Scan for the cell matching the given text and deliver its [X, Y] coordinate at center. 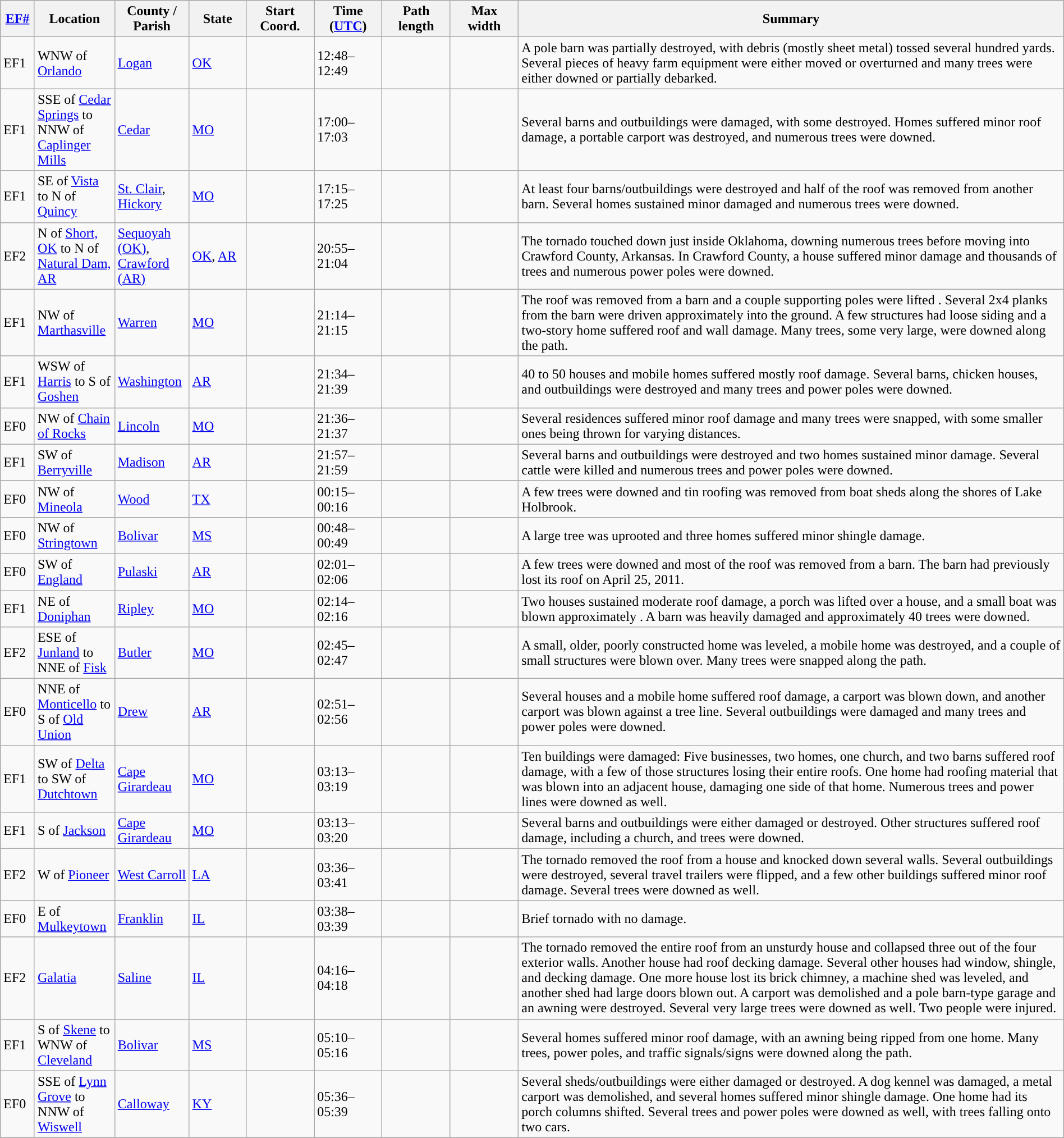
03:36–03:41 [348, 875]
Ripley [152, 609]
WNW of Orlando [74, 63]
Several residences suffered minor roof damage and many trees were snapped, with some smaller ones being thrown for varying distances. [791, 426]
03:13–03:20 [348, 831]
Calloway [152, 1104]
02:45–02:47 [348, 653]
21:57–21:59 [348, 463]
02:14–02:16 [348, 609]
Pulaski [152, 572]
Brief tornado with no damage. [791, 918]
LA [218, 875]
Franklin [152, 918]
02:51–02:56 [348, 712]
S of Jackson [74, 831]
SW of Delta to SW of Dutchtown [74, 779]
Max width [484, 19]
04:16–04:18 [348, 978]
NW of Chain of Rocks [74, 426]
Several barns and outbuildings were either damaged or destroyed. Other structures suffered roof damage, including a church, and trees were downed. [791, 831]
21:36–21:37 [348, 426]
WSW of Harris to S of Goshen [74, 382]
S of Skene to WNW of Cleveland [74, 1045]
St. Clair, Hickory [152, 196]
NW of Marthasville [74, 322]
West Carroll [152, 875]
NNE of Monticello to S of Old Union [74, 712]
21:34–21:39 [348, 382]
E of Mulkeytown [74, 918]
05:10–05:16 [348, 1045]
Time (UTC) [348, 19]
Butler [152, 653]
NW of Mineola [74, 499]
Sequoyah (OK), Crawford (AR) [152, 256]
N of Short, OK to N of Natural Dam, AR [74, 256]
Wood [152, 499]
A few trees were downed and most of the roof was removed from a barn. The barn had previously lost its roof on April 25, 2011. [791, 572]
17:15–17:25 [348, 196]
20:55–21:04 [348, 256]
SSE of Cedar Springs to NNW of Caplinger Mills [74, 130]
Path length [416, 19]
03:13–03:19 [348, 779]
State [218, 19]
County / Parish [152, 19]
SW of England [74, 572]
Location [74, 19]
21:14–21:15 [348, 322]
NE of Doniphan [74, 609]
KY [218, 1104]
Cedar [152, 130]
A few trees were downed and tin roofing was removed from boat sheds along the shores of Lake Holbrook. [791, 499]
ESE of Junland to NNE of Fisk [74, 653]
OK, AR [218, 256]
12:48–12:49 [348, 63]
Saline [152, 978]
W of Pioneer [74, 875]
SSE of Lynn Grove to NNW of Wiswell [74, 1104]
02:01–02:06 [348, 572]
Lincoln [152, 426]
SW of Berryville [74, 463]
17:00–17:03 [348, 130]
Madison [152, 463]
Summary [791, 19]
Drew [152, 712]
00:15–00:16 [348, 499]
Galatia [74, 978]
05:36–05:39 [348, 1104]
00:48–00:49 [348, 536]
Start Coord. [279, 19]
TX [218, 499]
Washington [152, 382]
OK [218, 63]
EF# [18, 19]
A large tree was uprooted and three homes suffered minor shingle damage. [791, 536]
03:38–03:39 [348, 918]
Warren [152, 322]
NW of Stringtown [74, 536]
SE of Vista to N of Quincy [74, 196]
Logan [152, 63]
